Scan for the cell matching the given text and deliver its (x, y) coordinate at center. 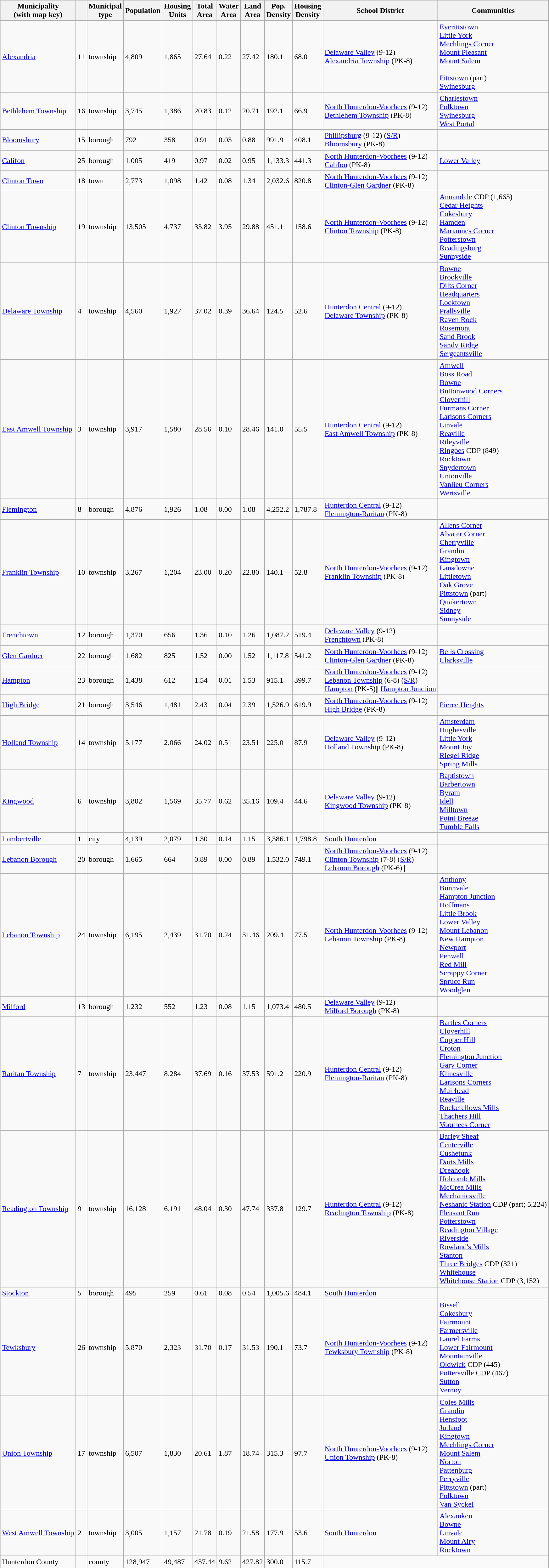
Raritan Township (38, 1074)
419 (177, 161)
West Amwell Township (38, 1533)
1,665 (143, 859)
190.1 (278, 1347)
BaptistownBarbertownByramIdellMilltownPoint BreezeTumble Falls (493, 801)
1.30 (204, 839)
13,505 (143, 227)
23 (81, 680)
33.82 (204, 227)
11 (81, 57)
3,267 (143, 572)
Annandale CDP (1,663)Cedar HeightsCokesburyHamdenMariannes CornerPotterstownReadingsburgSunnyside (493, 227)
1.87 (228, 1453)
North Hunterdon-Voorhees (9-12)Lebanon Township (PK-8) (380, 935)
Delaware Township (38, 311)
47.74 (252, 1209)
115.7 (308, 1562)
1,232 (143, 1007)
0.24 (228, 935)
East Amwell Township (38, 429)
Hunterdon County (38, 1562)
19 (81, 227)
1.53 (252, 680)
1,098 (177, 181)
1,370 (143, 635)
21 (81, 705)
300.0 (278, 1562)
27.42 (252, 57)
2.43 (204, 705)
29.88 (252, 227)
358 (177, 140)
2,066 (177, 743)
High Bridge (38, 705)
0.12 (228, 111)
North Hunterdon-Voorhees (9-12)Califon (PK-8) (380, 161)
141.0 (278, 429)
Hunterdon Central (9-12)East Amwell Township (PK-8) (380, 429)
53.6 (308, 1533)
28.46 (252, 429)
0.01 (228, 680)
1.54 (204, 680)
23,447 (143, 1074)
23.51 (252, 743)
3,386.1 (278, 839)
49,487 (177, 1562)
1,204 (177, 572)
27.64 (204, 57)
Lebanon Township (38, 935)
School District (380, 11)
77.5 (308, 935)
5,870 (143, 1347)
124.5 (278, 311)
Hunterdon Central (9-12)Readington Township (PK-8) (380, 1209)
66.9 (308, 111)
1,386 (177, 111)
Milford (38, 1007)
Municipaltype (105, 11)
35.16 (252, 801)
1.23 (204, 1007)
Franklin Township (38, 572)
0.04 (228, 705)
Delaware Valley (9-12)Frenchtown (PK-8) (380, 635)
480.5 (308, 1007)
Tewksbury (38, 1347)
Pop.Density (278, 11)
North Hunterdon-Voorhees (9-12)Tewksbury Township (PK-8) (380, 1347)
820.8 (308, 181)
9.62 (228, 1562)
1,787.8 (308, 509)
109.4 (278, 801)
441.3 (308, 161)
14 (81, 743)
North Hunterdon-Voorhees (9-12)Clinton Township (PK-8) (380, 227)
21.78 (204, 1533)
44.6 (308, 801)
220.9 (308, 1074)
6,191 (177, 1209)
0.20 (228, 572)
2,079 (177, 839)
LandArea (252, 11)
35.77 (204, 801)
3,745 (143, 111)
519.4 (308, 635)
0.51 (228, 743)
Bloomsbury (38, 140)
28.56 (204, 429)
3 (81, 429)
Delaware Valley (9-12)Kingwood Township (PK-8) (380, 801)
225.0 (278, 743)
4,737 (177, 227)
1,830 (177, 1453)
1,532.0 (278, 859)
337.8 (278, 1209)
656 (177, 635)
619.9 (308, 705)
259 (177, 1293)
1,005.6 (278, 1293)
24.02 (204, 743)
12 (81, 635)
1,682 (143, 655)
2.39 (252, 705)
BissellCokesburyFairmountFarmersvilleLaurel FarmsLower FairmountMountainvilleOldwick CDP (445)Pottersville CDP (467)SuttonVernoy (493, 1347)
1,526.9 (278, 705)
140.1 (278, 572)
Bethlehem Township (38, 111)
Allens CornerAlvater CornerCherryvilleGrandinKingtownLansdowneLittletownOak GrovePittstown (part)QuakertownSidneySunnyside (493, 572)
192.1 (278, 111)
20.71 (252, 111)
1,087.2 (278, 635)
451.1 (278, 227)
Hunterdon Central (9-12)Delaware Township (PK-8) (380, 311)
3,802 (143, 801)
8 (81, 509)
1,117.8 (278, 655)
87.9 (308, 743)
1.26 (252, 635)
North Hunterdon-Voorhees (9-12)High Bridge (PK-8) (380, 705)
55.5 (308, 429)
1.36 (204, 635)
68.0 (308, 57)
CharlestownPolktownSwinesburgWest Portal (493, 111)
23.00 (204, 572)
129.7 (308, 1209)
26 (81, 1347)
WaterArea (228, 11)
0.88 (252, 140)
Phillipsburg (9-12) (S/R)Bloomsbury (PK-8) (380, 140)
15 (81, 140)
399.7 (308, 680)
128,947 (143, 1562)
Readington Township (38, 1209)
7 (81, 1074)
21.58 (252, 1533)
city (105, 839)
2,032.6 (278, 181)
1,926 (177, 509)
0.02 (228, 161)
3,005 (143, 1533)
Coles MillsGrandinHensfootJutlandKingtownMechlings CornerMount SalemNortonPattenburgPerryvillePittstown (part)PolktownVan Syckel (493, 1453)
3,546 (143, 705)
10 (81, 572)
1,580 (177, 429)
97.7 (308, 1453)
5,177 (143, 743)
37.53 (252, 1074)
6,195 (143, 935)
Glen Gardner (38, 655)
13 (81, 1007)
Alexandria (38, 57)
Bells CrossingClarksville (493, 655)
0.61 (204, 1293)
315.3 (278, 1453)
Hampton (38, 680)
AmsterdamHughesvilleLittle YorkMount JoyRiegel RidgeSpring Mills (493, 743)
0.14 (228, 839)
792 (143, 140)
1,481 (177, 705)
495 (143, 1293)
5 (81, 1293)
484.1 (308, 1293)
Population (143, 11)
North Hunterdon-Voorhees (9-12)Bethlehem Township (PK-8) (380, 111)
0.97 (204, 161)
22.80 (252, 572)
AlexaukenBowneLinvaleMount AiryRocktown (493, 1533)
1,865 (177, 57)
8,284 (177, 1074)
Delaware Valley (9-12)Alexandria Township (PK-8) (380, 57)
1,927 (177, 311)
North Hunterdon-Voorhees (9-12)Franklin Township (PK-8) (380, 572)
17 (81, 1453)
1,438 (143, 680)
Lebanon Borough (38, 859)
1,005 (143, 161)
52.8 (308, 572)
4,876 (143, 509)
20 (81, 859)
Holland Township (38, 743)
Municipality(with map key) (38, 11)
36.64 (252, 311)
4,560 (143, 311)
4,139 (143, 839)
Clinton Town (38, 181)
1 (81, 839)
22 (81, 655)
177.9 (278, 1533)
1,569 (177, 801)
20.83 (204, 111)
3.95 (228, 227)
73.7 (308, 1347)
AnthonyBunnvaleHampton JunctionHoffmansLittle BrookLower ValleyMount LebanonNew HamptonNewportPenwellRed MillScrappy CornerSpruce RunWoodglen (493, 935)
31.53 (252, 1347)
18.74 (252, 1453)
408.1 (308, 140)
6,507 (143, 1453)
437.44 (204, 1562)
HousingDensity (308, 11)
EverittstownLittle YorkMechlings CornerMount PleasantMount SalemPittstown (part)Swinesburg (493, 57)
0.16 (228, 1074)
24 (81, 935)
20.61 (204, 1453)
16,128 (143, 1209)
2,439 (177, 935)
1.42 (204, 181)
HousingUnits (177, 11)
Flemington (38, 509)
BowneBrookvilleDilts CornerHeadquartersLocktownPrallsvilleRaven RockRosemontSand BrookSandy RidgeSergeantsville (493, 311)
0.39 (228, 311)
2 (81, 1533)
18 (81, 181)
Lower Valley (493, 161)
541.2 (308, 655)
591.2 (278, 1074)
825 (177, 655)
0.54 (252, 1293)
North Hunterdon-Voorhees (9-12)Union Township (PK-8) (380, 1453)
2,323 (177, 1347)
37.02 (204, 311)
0.30 (228, 1209)
0.95 (252, 161)
3,917 (143, 429)
North Hunterdon-Voorhees (9-12)Clinton Township (7-8) (S/R)Lebanon Borough (PK-6)|| (380, 859)
0.91 (204, 140)
Delaware Valley (9-12)Holland Township (PK-8) (380, 743)
TotalArea (204, 11)
4,809 (143, 57)
Delaware Valley (9-12)Milford Borough (PK-8) (380, 1007)
25 (81, 161)
Kingwood (38, 801)
180.1 (278, 57)
county (105, 1562)
town (105, 181)
1.34 (252, 181)
Frenchtown (38, 635)
Clinton Township (38, 227)
0.22 (228, 57)
0.17 (228, 1347)
37.69 (204, 1074)
915.1 (278, 680)
North Hunterdon-Voorhees (9-12)Lebanon Township (6-8) (S/R)Hampton (PK-5)|| Hampton Junction (380, 680)
1,073.4 (278, 1007)
6 (81, 801)
Communities (493, 11)
158.6 (308, 227)
16 (81, 111)
749.1 (308, 859)
0.03 (228, 140)
1,133.3 (278, 161)
209.4 (278, 935)
9 (81, 1209)
Stockton (38, 1293)
Union Township (38, 1453)
664 (177, 859)
612 (177, 680)
31.46 (252, 935)
427.82 (252, 1562)
Pierce Heights (493, 705)
Califon (38, 161)
552 (177, 1007)
2,773 (143, 181)
0.19 (228, 1533)
Lambertville (38, 839)
0.62 (228, 801)
991.9 (278, 140)
48.04 (204, 1209)
1,157 (177, 1533)
1,798.8 (308, 839)
52.6 (308, 311)
4 (81, 311)
4,252.2 (278, 509)
